Return the (x, y) coordinate for the center point of the cell that contains the specified text.  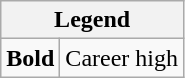
Career high (122, 58)
Legend (92, 20)
Bold (30, 58)
